Capture the cell that displays the provided text and extract its (x, y) central coordinate. 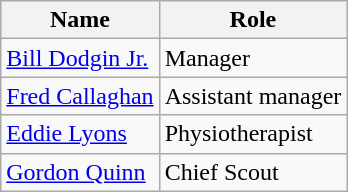
Role (253, 20)
Fred Callaghan (80, 96)
Physiotherapist (253, 134)
Assistant manager (253, 96)
Gordon Quinn (80, 172)
Manager (253, 58)
Name (80, 20)
Bill Dodgin Jr. (80, 58)
Chief Scout (253, 172)
Eddie Lyons (80, 134)
